Detect which cell encompasses the target text, then output its [X, Y] center coordinate. 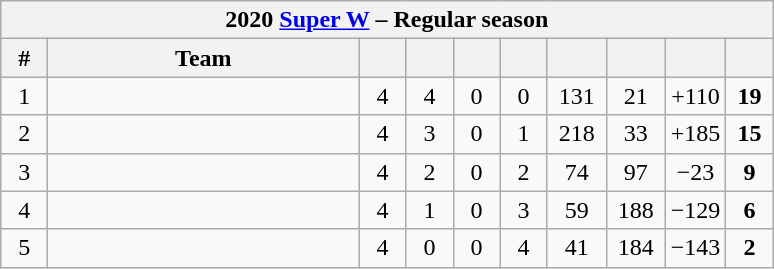
188 [636, 210]
33 [636, 134]
21 [636, 96]
Team [204, 58]
+110 [696, 96]
131 [576, 96]
9 [750, 172]
74 [576, 172]
184 [636, 248]
6 [750, 210]
2020 Super W – Regular season [387, 20]
97 [636, 172]
218 [576, 134]
+185 [696, 134]
−143 [696, 248]
15 [750, 134]
# [24, 58]
5 [24, 248]
−129 [696, 210]
19 [750, 96]
59 [576, 210]
41 [576, 248]
−23 [696, 172]
